Pinpoint the cell where the given text exists, returning its (x, y) midpoint coordinate. 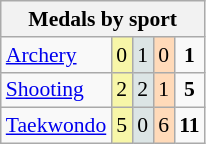
Medals by sport (103, 19)
Archery (56, 55)
Shooting (56, 90)
6 (164, 126)
Taekwondo (56, 126)
11 (190, 126)
